Provide the [X, Y] coordinate of the cell's center where the given text is located.  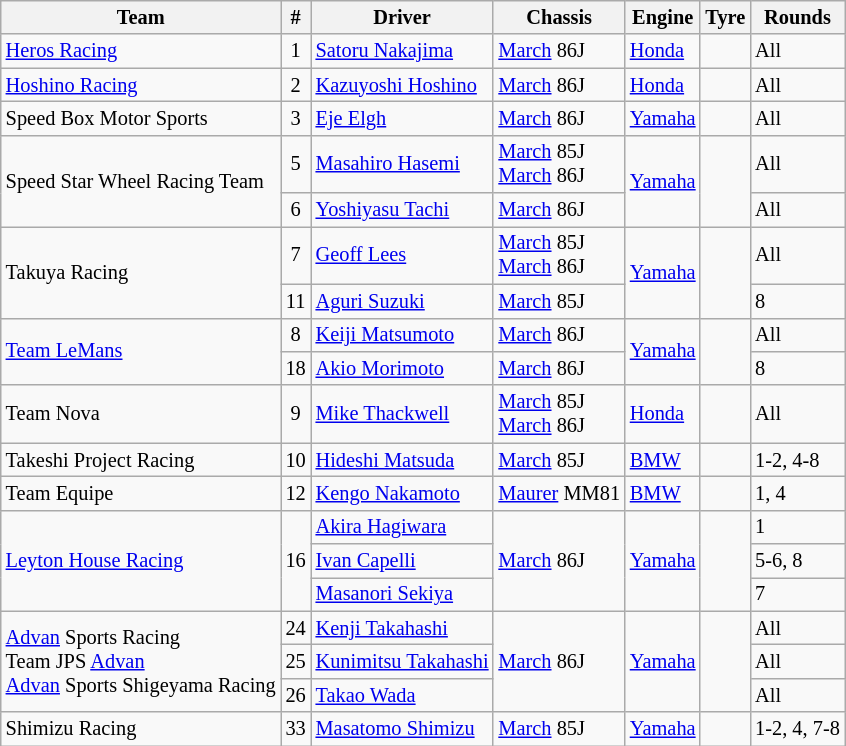
Ivan Capelli [402, 561]
1-2, 4, 7-8 [798, 729]
Mike Thackwell [402, 414]
12 [296, 493]
Takeshi Project Racing [141, 460]
Shimizu Racing [141, 729]
Keiji Matsumoto [402, 335]
Kunimitsu Takahashi [402, 661]
33 [296, 729]
16 [296, 560]
Hideshi Matsuda [402, 460]
Team [141, 17]
10 [296, 460]
Masanori Sekiya [402, 594]
Chassis [558, 17]
5 [296, 164]
3 [296, 118]
Driver [402, 17]
Leyton House Racing [141, 560]
Kenji Takahashi [402, 628]
24 [296, 628]
Heros Racing [141, 51]
18 [296, 368]
Tyre [725, 17]
Takao Wada [402, 695]
Hoshino Racing [141, 85]
26 [296, 695]
# [296, 17]
1, 4 [798, 493]
Eje Elgh [402, 118]
1-2, 4-8 [798, 460]
Yoshiyasu Tachi [402, 210]
25 [296, 661]
Maurer MM81 [558, 493]
Engine [663, 17]
Akira Hagiwara [402, 527]
Kazuyoshi Hoshino [402, 85]
Team LeMans [141, 352]
Masahiro Hasemi [402, 164]
Aguri Suzuki [402, 301]
Satoru Nakajima [402, 51]
Team Equipe [141, 493]
Advan Sports RacingTeam JPS AdvanAdvan Sports Shigeyama Racing [141, 662]
Takuya Racing [141, 272]
Masatomo Shimizu [402, 729]
11 [296, 301]
Team Nova [141, 414]
Akio Morimoto [402, 368]
Rounds [798, 17]
2 [296, 85]
Speed Star Wheel Racing Team [141, 180]
6 [296, 210]
Geoff Lees [402, 255]
9 [296, 414]
Speed Box Motor Sports [141, 118]
5-6, 8 [798, 561]
Kengo Nakamoto [402, 493]
